Return [x, y] of the center of cell containing provided text 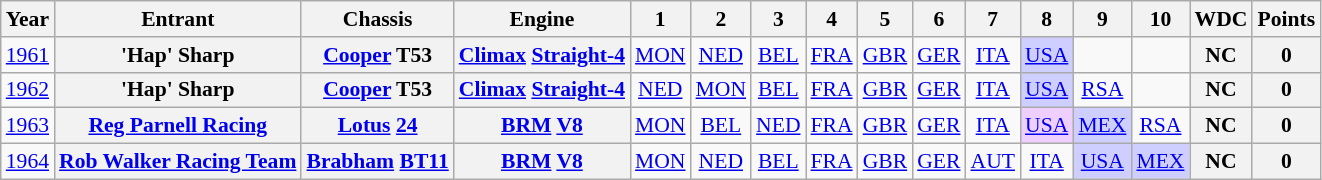
1962 [28, 90]
Lotus 24 [377, 126]
1964 [28, 162]
1963 [28, 126]
Points [1286, 19]
6 [938, 19]
1961 [28, 55]
Brabham BT11 [377, 162]
Rob Walker Racing Team [178, 162]
Entrant [178, 19]
Chassis [377, 19]
2 [722, 19]
4 [832, 19]
AUT [993, 162]
9 [1102, 19]
7 [993, 19]
Year [28, 19]
10 [1160, 19]
WDC [1222, 19]
Engine [542, 19]
5 [886, 19]
1 [660, 19]
3 [778, 19]
Reg Parnell Racing [178, 126]
8 [1046, 19]
